Output the [x, y] coordinate of the center of the cell containing the given text.  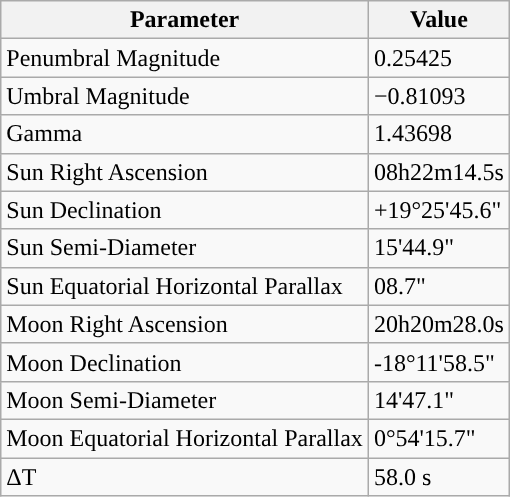
08h22m14.5s [438, 172]
Moon Equatorial Horizontal Parallax [185, 438]
Sun Declination [185, 210]
15'44.9" [438, 248]
58.0 s [438, 477]
+19°25'45.6" [438, 210]
-18°11'58.5" [438, 362]
Moon Declination [185, 362]
Sun Right Ascension [185, 172]
1.43698 [438, 134]
08.7" [438, 286]
Value [438, 20]
14'47.1" [438, 400]
Parameter [185, 20]
Penumbral Magnitude [185, 58]
ΔT [185, 477]
Sun Equatorial Horizontal Parallax [185, 286]
Moon Right Ascension [185, 324]
Moon Semi-Diameter [185, 400]
Gamma [185, 134]
Umbral Magnitude [185, 96]
20h20m28.0s [438, 324]
0.25425 [438, 58]
Sun Semi-Diameter [185, 248]
0°54'15.7" [438, 438]
−0.81093 [438, 96]
